Return the [X, Y] coordinate for the center point of the cell that contains the specified text.  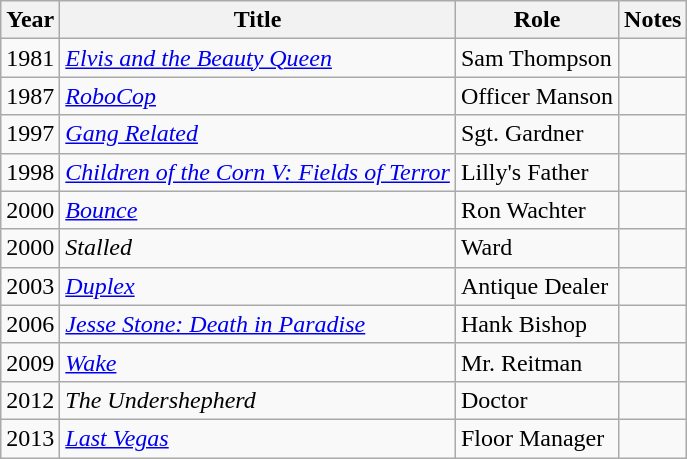
Lilly's Father [536, 172]
Hank Bishop [536, 324]
1987 [30, 96]
Jesse Stone: Death in Paradise [258, 324]
Children of the Corn V: Fields of Terror [258, 172]
2012 [30, 400]
Ron Wachter [536, 210]
RoboCop [258, 96]
Last Vegas [258, 438]
Notes [653, 20]
The Undershepherd [258, 400]
2003 [30, 286]
1997 [30, 134]
Bounce [258, 210]
Title [258, 20]
Gang Related [258, 134]
Doctor [536, 400]
Duplex [258, 286]
Wake [258, 362]
Mr. Reitman [536, 362]
2006 [30, 324]
Officer Manson [536, 96]
Stalled [258, 248]
Sgt. Gardner [536, 134]
1981 [30, 58]
2013 [30, 438]
Antique Dealer [536, 286]
Sam Thompson [536, 58]
1998 [30, 172]
Year [30, 20]
Floor Manager [536, 438]
Ward [536, 248]
2009 [30, 362]
Elvis and the Beauty Queen [258, 58]
Role [536, 20]
